Scan for the cell matching the given text and deliver its [x, y] coordinate at center. 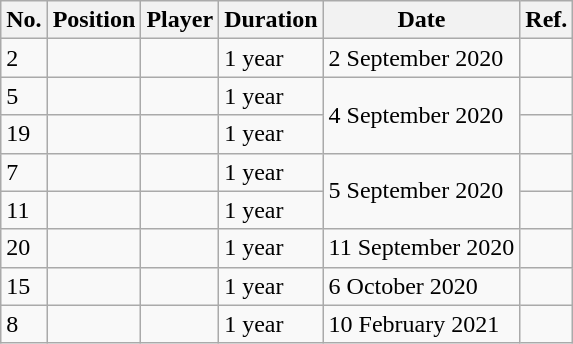
11 [24, 210]
Player [180, 20]
19 [24, 134]
7 [24, 172]
6 October 2020 [422, 286]
15 [24, 286]
Date [422, 20]
Position [94, 20]
2 September 2020 [422, 58]
4 September 2020 [422, 115]
2 [24, 58]
No. [24, 20]
20 [24, 248]
5 September 2020 [422, 191]
Duration [271, 20]
5 [24, 96]
Ref. [546, 20]
10 February 2021 [422, 324]
8 [24, 324]
11 September 2020 [422, 248]
